Scan for the cell matching the given text and deliver its [X, Y] coordinate at center. 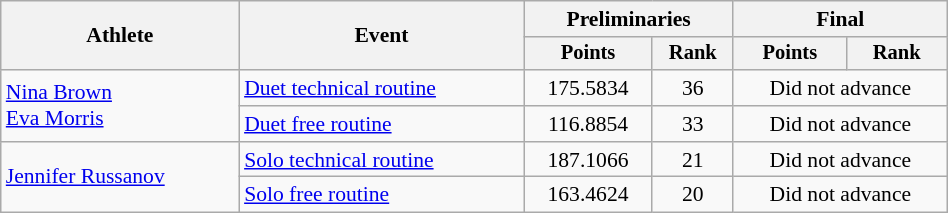
Duet free routine [382, 124]
Event [382, 36]
Nina BrownEva Morris [120, 106]
187.1066 [588, 160]
116.8854 [588, 124]
Solo free routine [382, 195]
Solo technical routine [382, 160]
Athlete [120, 36]
36 [692, 88]
33 [692, 124]
21 [692, 160]
20 [692, 195]
Duet technical routine [382, 88]
Final [840, 19]
163.4624 [588, 195]
175.5834 [588, 88]
Preliminaries [629, 19]
Jennifer Russanov [120, 178]
